Return the (X, Y) coordinate for the center point of the cell that contains the specified text.  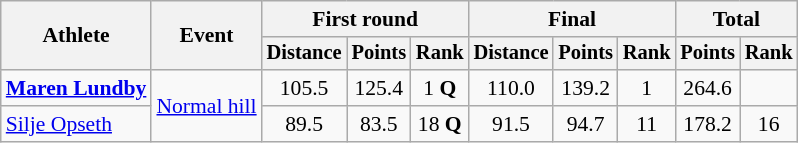
Final (572, 19)
94.7 (585, 124)
First round (366, 19)
11 (647, 124)
Total (736, 19)
Athlete (76, 36)
264.6 (707, 88)
1 (647, 88)
Maren Lundby (76, 88)
1 Q (440, 88)
83.5 (379, 124)
89.5 (304, 124)
105.5 (304, 88)
139.2 (585, 88)
Event (206, 36)
91.5 (512, 124)
16 (769, 124)
110.0 (512, 88)
Silje Opseth (76, 124)
178.2 (707, 124)
Normal hill (206, 106)
18 Q (440, 124)
125.4 (379, 88)
